Locate the cell with the specified text and output its [X, Y] center coordinate. 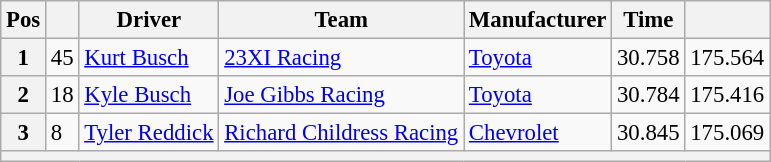
Kyle Busch [149, 95]
175.069 [728, 133]
Time [648, 20]
30.784 [648, 95]
Manufacturer [538, 20]
Team [342, 20]
175.416 [728, 95]
45 [62, 58]
1 [24, 58]
175.564 [728, 58]
30.758 [648, 58]
Chevrolet [538, 133]
8 [62, 133]
30.845 [648, 133]
3 [24, 133]
Kurt Busch [149, 58]
Pos [24, 20]
18 [62, 95]
Richard Childress Racing [342, 133]
Driver [149, 20]
Joe Gibbs Racing [342, 95]
23XI Racing [342, 58]
2 [24, 95]
Tyler Reddick [149, 133]
